Detect which cell encompasses the target text, then output its [x, y] center coordinate. 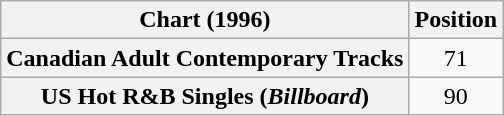
90 [456, 96]
US Hot R&B Singles (Billboard) [205, 96]
Canadian Adult Contemporary Tracks [205, 58]
Position [456, 20]
Chart (1996) [205, 20]
71 [456, 58]
